For the text-containing cell, return its midpoint in (X, Y) coordinate format. 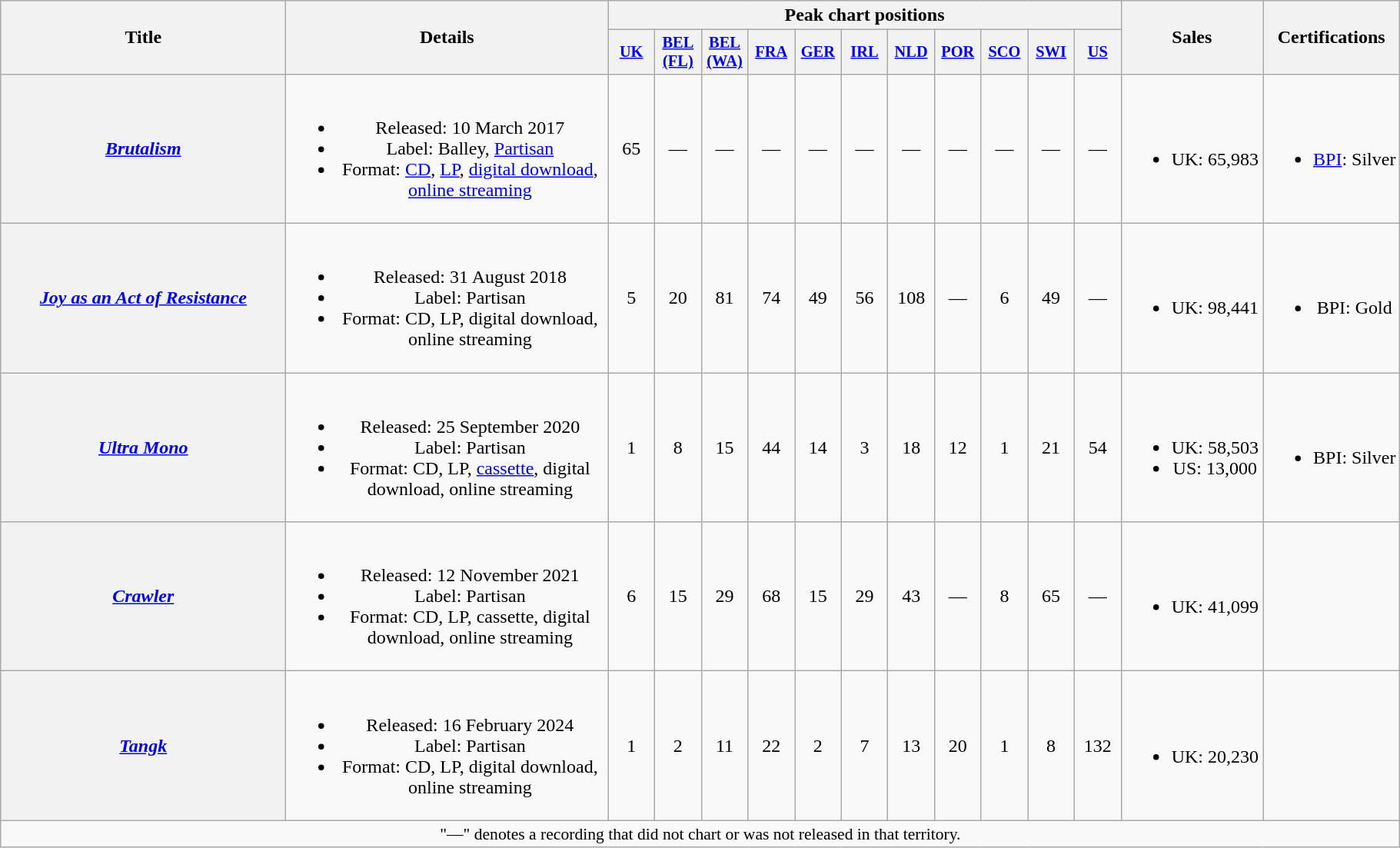
Ultra Mono (143, 447)
81 (724, 298)
44 (772, 447)
Released: 10 March 2017Label: Balley, PartisanFormat: CD, LP, digital download, online streaming (447, 148)
UK (632, 52)
Released: 16 February 2024Label: PartisanFormat: CD, LP, digital download, online streaming (447, 746)
UK: 65,983 (1192, 148)
3 (864, 447)
54 (1098, 447)
68 (772, 597)
Tangk (143, 746)
132 (1098, 746)
11 (724, 746)
SCO (1004, 52)
12 (958, 447)
13 (912, 746)
21 (1052, 447)
Released: 31 August 2018Label: PartisanFormat: CD, LP, digital download, online streaming (447, 298)
43 (912, 597)
56 (864, 298)
22 (772, 746)
BPI: Gold (1331, 298)
Joy as an Act of Resistance (143, 298)
BEL(FL) (678, 52)
Released: 12 November 2021Label: PartisanFormat: CD, LP, cassette, digital download, online streaming (447, 597)
Brutalism (143, 148)
UK: 20,230 (1192, 746)
NLD (912, 52)
FRA (772, 52)
BEL(WA) (724, 52)
IRL (864, 52)
108 (912, 298)
18 (912, 447)
"—" denotes a recording that did not chart or was not released in that territory. (700, 834)
Certifications (1331, 38)
Title (143, 38)
7 (864, 746)
Released: 25 September 2020Label: PartisanFormat: CD, LP, cassette, digital download, online streaming (447, 447)
US (1098, 52)
Details (447, 38)
14 (818, 447)
Crawler (143, 597)
UK: 98,441 (1192, 298)
Sales (1192, 38)
74 (772, 298)
GER (818, 52)
Peak chart positions (864, 15)
POR (958, 52)
UK: 41,099 (1192, 597)
SWI (1052, 52)
UK: 58,503US: 13,000 (1192, 447)
5 (632, 298)
